Detect which cell encompasses the target text, then output its (X, Y) center coordinate. 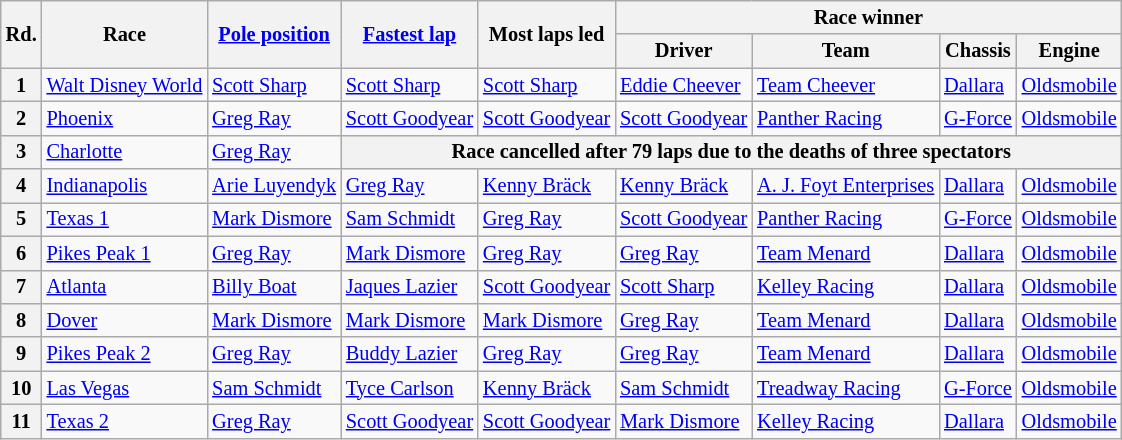
Pole position (274, 34)
7 (22, 287)
6 (22, 253)
Pikes Peak 1 (125, 253)
10 (22, 388)
Walt Disney World (125, 85)
Driver (684, 51)
Chassis (978, 51)
Treadway Racing (846, 388)
Las Vegas (125, 388)
Buddy Lazier (410, 354)
Jaques Lazier (410, 287)
Rd. (22, 34)
Eddie Cheever (684, 85)
Charlotte (125, 152)
A. J. Foyt Enterprises (846, 186)
Fastest lap (410, 34)
Team Cheever (846, 85)
Atlanta (125, 287)
Race cancelled after 79 laps due to the deaths of three spectators (732, 152)
Billy Boat (274, 287)
11 (22, 421)
Arie Luyendyk (274, 186)
Engine (1070, 51)
Dover (125, 320)
Team (846, 51)
Texas 1 (125, 219)
Most laps led (546, 34)
4 (22, 186)
Indianapolis (125, 186)
Pikes Peak 2 (125, 354)
Race winner (868, 17)
1 (22, 85)
5 (22, 219)
2 (22, 118)
3 (22, 152)
Tyce Carlson (410, 388)
Race (125, 34)
Texas 2 (125, 421)
9 (22, 354)
8 (22, 320)
Phoenix (125, 118)
